Search for the cell housing the specified text and yield its [x, y] center coordinate. 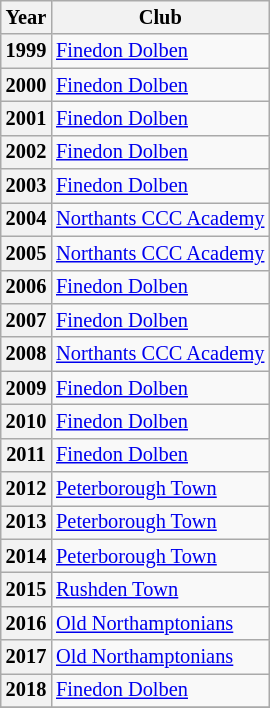
2008 [26, 354]
Club [160, 17]
2014 [26, 556]
2000 [26, 85]
Year [26, 17]
2001 [26, 118]
2009 [26, 388]
2016 [26, 623]
2013 [26, 522]
2018 [26, 690]
Rushden Town [160, 589]
2005 [26, 253]
1999 [26, 51]
2002 [26, 152]
2017 [26, 657]
2012 [26, 489]
2007 [26, 320]
2011 [26, 455]
2010 [26, 421]
2004 [26, 219]
2003 [26, 186]
2015 [26, 589]
2006 [26, 287]
